Identify which cell holds the provided text, then report its (x, y) central coordinate. 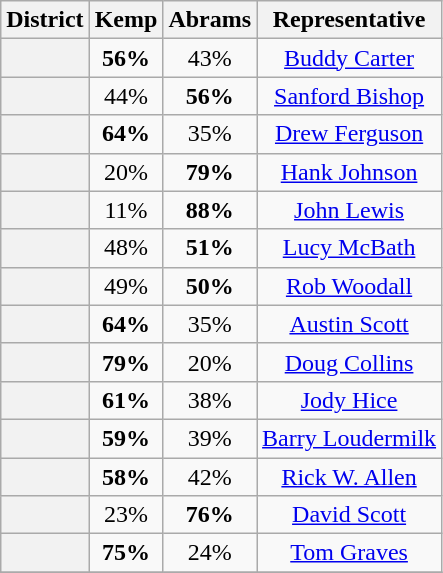
44% (126, 96)
59% (126, 438)
11% (126, 210)
88% (210, 210)
John Lewis (350, 210)
District (45, 20)
49% (126, 286)
Barry Loudermilk (350, 438)
Abrams (210, 20)
42% (210, 477)
Jody Hice (350, 400)
75% (126, 553)
Sanford Bishop (350, 96)
48% (126, 248)
24% (210, 553)
43% (210, 58)
Lucy McBath (350, 248)
76% (210, 515)
58% (126, 477)
Rick W. Allen (350, 477)
39% (210, 438)
David Scott (350, 515)
Buddy Carter (350, 58)
Representative (350, 20)
23% (126, 515)
Tom Graves (350, 553)
61% (126, 400)
Rob Woodall (350, 286)
50% (210, 286)
Drew Ferguson (350, 134)
38% (210, 400)
Kemp (126, 20)
Doug Collins (350, 362)
Austin Scott (350, 324)
51% (210, 248)
Hank Johnson (350, 172)
